Output the [x, y] coordinate of the center of the cell containing the given text.  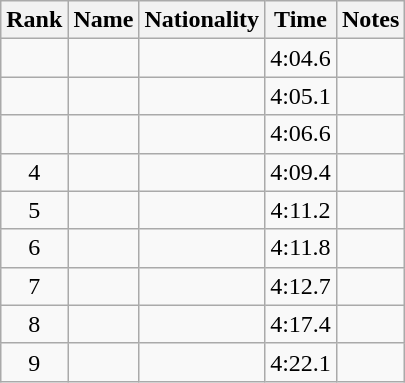
4:05.1 [301, 96]
Rank [34, 20]
4:12.7 [301, 286]
4:22.1 [301, 362]
9 [34, 362]
4:04.6 [301, 58]
4:11.2 [301, 210]
4:17.4 [301, 324]
Time [301, 20]
4:11.8 [301, 248]
Nationality [202, 20]
Name [104, 20]
8 [34, 324]
7 [34, 286]
4:06.6 [301, 134]
5 [34, 210]
4 [34, 172]
6 [34, 248]
Notes [370, 20]
4:09.4 [301, 172]
